Capture the cell that displays the provided text and extract its [X, Y] central coordinate. 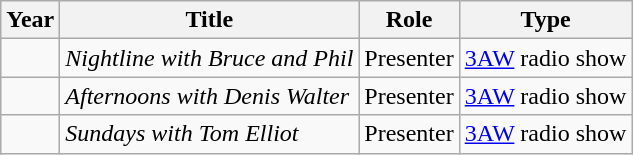
Sundays with Tom Elliot [210, 134]
Type [546, 20]
Role [409, 20]
Afternoons with Denis Walter [210, 96]
Nightline with Bruce and Phil [210, 58]
Title [210, 20]
Year [30, 20]
